For the text-containing cell, return its midpoint in (X, Y) coordinate format. 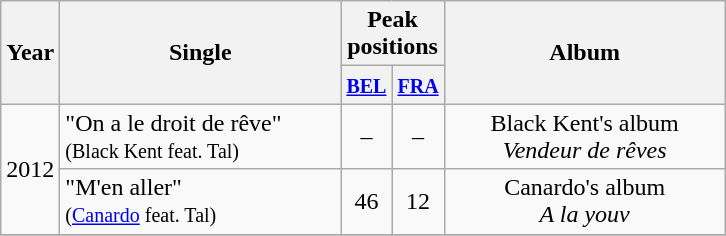
2012 (30, 169)
BEL (366, 85)
Peak positions (392, 34)
46 (366, 202)
"On a le droit de rêve" (Black Kent feat. Tal) (200, 136)
Canardo's album A la youv (584, 202)
FRA (418, 85)
"M'en aller" (Canardo feat. Tal) (200, 202)
Album (584, 52)
12 (418, 202)
Single (200, 52)
Year (30, 52)
Black Kent's album Vendeur de rêves (584, 136)
